Scan for the cell matching the given text and deliver its [X, Y] coordinate at center. 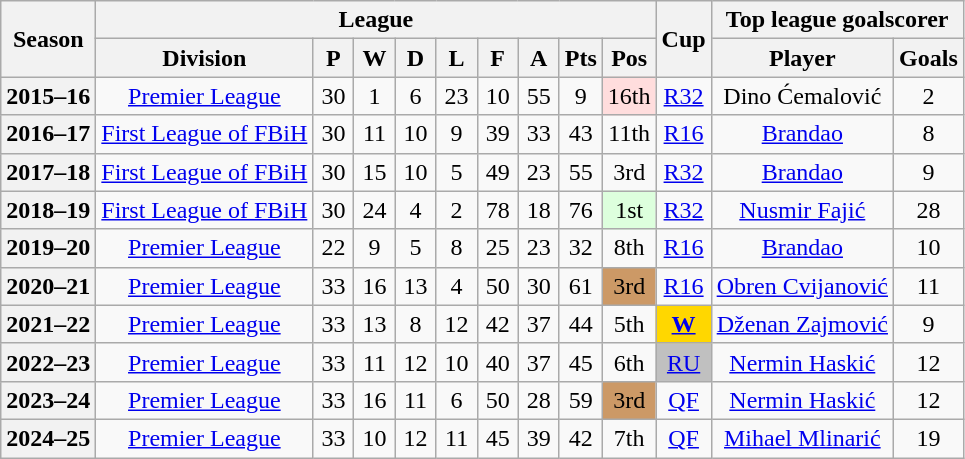
15 [374, 172]
6th [629, 362]
78 [498, 210]
7th [629, 438]
40 [498, 362]
A [538, 58]
2020–21 [48, 286]
Top league goalscorer [837, 20]
2019–20 [48, 248]
P [334, 58]
25 [498, 248]
2018–19 [48, 210]
1st [629, 210]
Dino Ćemalović [802, 96]
11th [629, 134]
44 [580, 324]
2024–25 [48, 438]
61 [580, 286]
Dženan Zajmović [802, 324]
Player [802, 58]
RU [684, 362]
2016–17 [48, 134]
2023–24 [48, 400]
22 [334, 248]
F [498, 58]
59 [580, 400]
Cup [684, 39]
League [376, 20]
8th [629, 248]
Season [48, 39]
Pts [580, 58]
D [416, 58]
43 [580, 134]
Division [204, 58]
5th [629, 324]
Obren Cvijanović [802, 286]
2015–16 [48, 96]
2022–23 [48, 362]
1 [374, 96]
18 [538, 210]
24 [374, 210]
Nusmir Fajić [802, 210]
2021–22 [48, 324]
49 [498, 172]
Goals [929, 58]
32 [580, 248]
2017–18 [48, 172]
19 [929, 438]
16th [629, 96]
Pos [629, 58]
Mihael Mlinarić [802, 438]
L [456, 58]
76 [580, 210]
